For the text-containing cell, return its midpoint in [x, y] coordinate format. 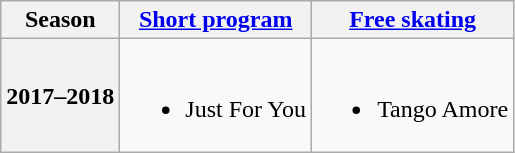
Just For You [216, 96]
2017–2018 [60, 96]
Short program [216, 20]
Free skating [413, 20]
Tango Amore [413, 96]
Season [60, 20]
